Determine the (x, y) coordinate at the center of the cell enclosing the given text.  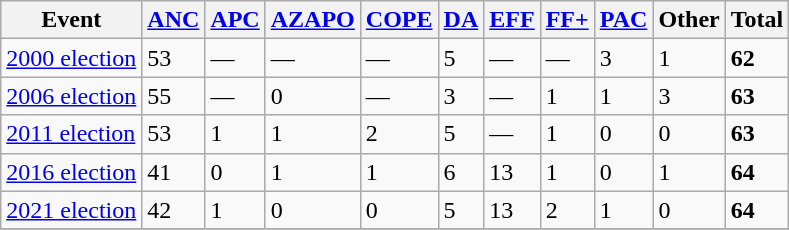
62 (757, 58)
EFF (512, 20)
Other (689, 20)
DA (461, 20)
PAC (624, 20)
APC (235, 20)
2016 election (72, 172)
2011 election (72, 134)
55 (174, 96)
41 (174, 172)
6 (461, 172)
42 (174, 210)
2000 election (72, 58)
FF+ (567, 20)
AZAPO (312, 20)
2006 election (72, 96)
COPE (399, 20)
Total (757, 20)
2021 election (72, 210)
Event (72, 20)
ANC (174, 20)
